Provide the (x, y) coordinate of the cell's center where the given text is located.  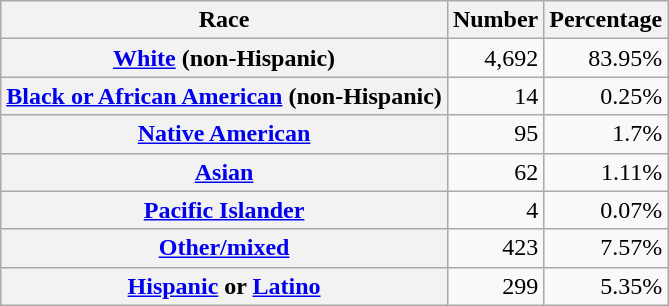
1.11% (606, 172)
White (non-Hispanic) (224, 58)
Asian (224, 172)
95 (495, 134)
Native American (224, 134)
Race (224, 20)
1.7% (606, 134)
7.57% (606, 248)
4 (495, 210)
Pacific Islander (224, 210)
Black or African American (non-Hispanic) (224, 96)
423 (495, 248)
0.25% (606, 96)
0.07% (606, 210)
4,692 (495, 58)
5.35% (606, 286)
14 (495, 96)
Percentage (606, 20)
299 (495, 286)
Other/mixed (224, 248)
Number (495, 20)
Hispanic or Latino (224, 286)
62 (495, 172)
83.95% (606, 58)
